Return the (x, y) coordinate for the center point of the cell that contains the specified text.  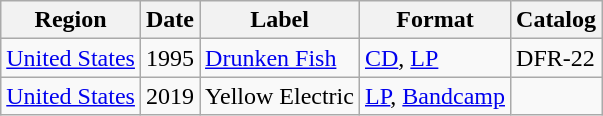
2019 (170, 96)
LP, Bandcamp (434, 96)
Catalog (556, 20)
Yellow Electric (280, 96)
Label (280, 20)
1995 (170, 58)
Format (434, 20)
CD, LP (434, 58)
Region (71, 20)
DFR-22 (556, 58)
Drunken Fish (280, 58)
Date (170, 20)
